Identify which cell holds the provided text, then report its [X, Y] central coordinate. 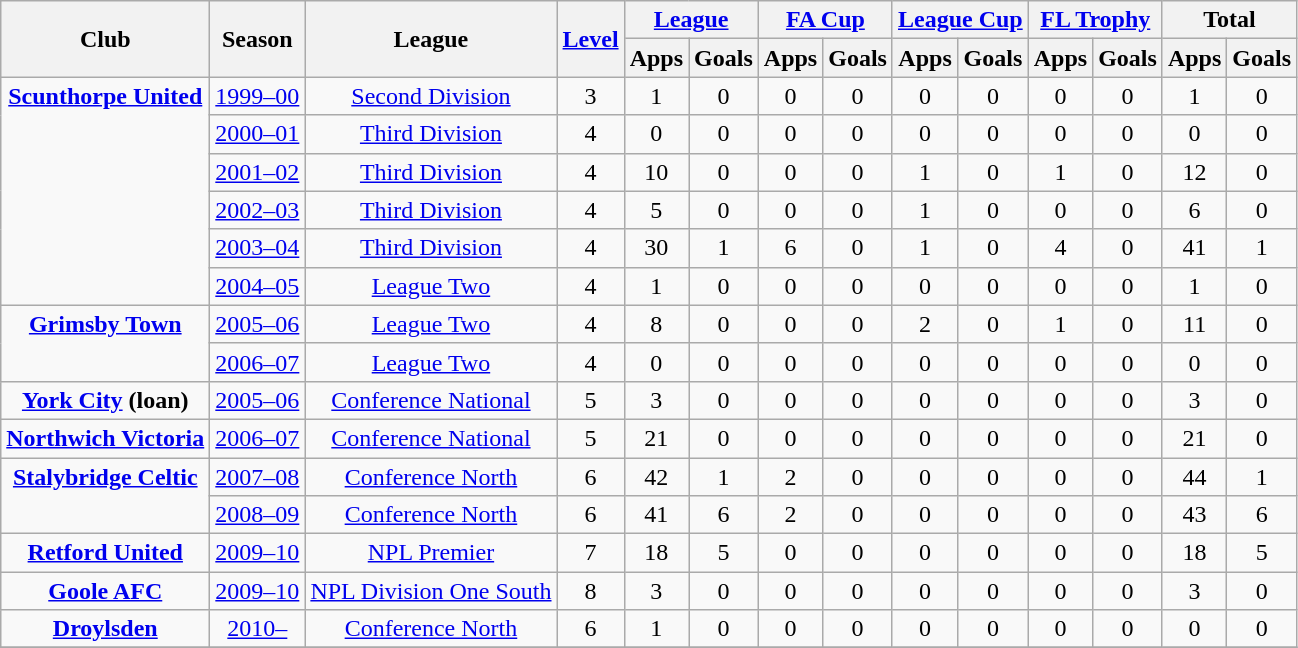
NPL Premier [431, 553]
FA Cup [825, 20]
10 [656, 172]
NPL Division One South [431, 591]
2010– [258, 629]
Droylsden [106, 629]
2007–08 [258, 477]
Club [106, 39]
Retford United [106, 553]
FL Trophy [1095, 20]
12 [1194, 172]
Total [1229, 20]
11 [1194, 324]
Scunthorpe United [106, 191]
Northwich Victoria [106, 438]
30 [656, 248]
2004–05 [258, 286]
7 [590, 553]
Grimsby Town [106, 343]
2001–02 [258, 172]
Level [590, 39]
2003–04 [258, 248]
Season [258, 39]
44 [1194, 477]
Second Division [431, 96]
York City (loan) [106, 400]
42 [656, 477]
2002–03 [258, 210]
Goole AFC [106, 591]
1999–00 [258, 96]
2008–09 [258, 515]
43 [1194, 515]
Stalybridge Celtic [106, 496]
2000–01 [258, 134]
League Cup [960, 20]
